Provide the [X, Y] coordinate of the cell's center where the given text is located.  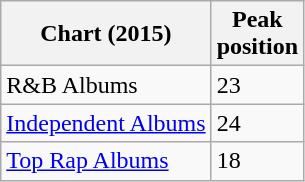
R&B Albums [106, 85]
23 [257, 85]
Top Rap Albums [106, 161]
Chart (2015) [106, 34]
Independent Albums [106, 123]
Peakposition [257, 34]
18 [257, 161]
24 [257, 123]
